Identify which cell holds the provided text, then report its [X, Y] central coordinate. 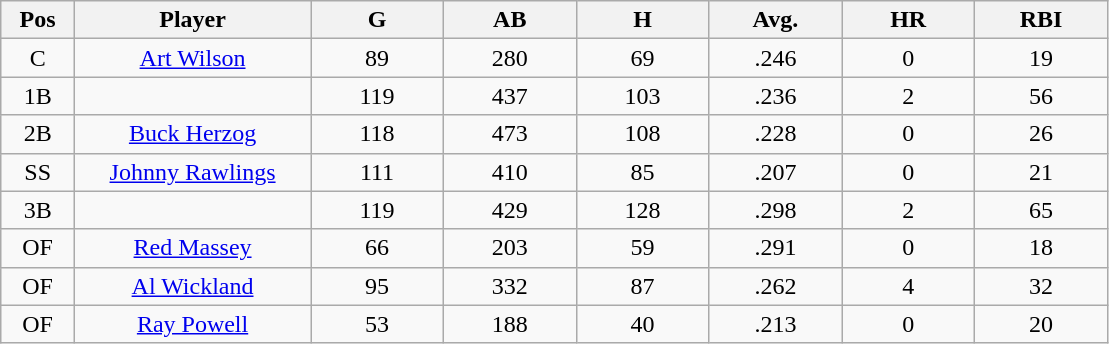
.228 [776, 134]
26 [1042, 134]
.291 [776, 248]
410 [510, 172]
87 [642, 286]
108 [642, 134]
118 [378, 134]
2B [38, 134]
66 [378, 248]
203 [510, 248]
Pos [38, 20]
H [642, 20]
.262 [776, 286]
.207 [776, 172]
Al Wickland [193, 286]
32 [1042, 286]
40 [642, 324]
85 [642, 172]
Avg. [776, 20]
.298 [776, 210]
Johnny Rawlings [193, 172]
Ray Powell [193, 324]
C [38, 58]
69 [642, 58]
AB [510, 20]
.213 [776, 324]
59 [642, 248]
.246 [776, 58]
473 [510, 134]
Art Wilson [193, 58]
128 [642, 210]
HR [908, 20]
4 [908, 286]
G [378, 20]
Player [193, 20]
.236 [776, 96]
Buck Herzog [193, 134]
3B [38, 210]
89 [378, 58]
21 [1042, 172]
332 [510, 286]
Red Massey [193, 248]
RBI [1042, 20]
56 [1042, 96]
53 [378, 324]
19 [1042, 58]
111 [378, 172]
437 [510, 96]
SS [38, 172]
429 [510, 210]
95 [378, 286]
103 [642, 96]
188 [510, 324]
20 [1042, 324]
1B [38, 96]
280 [510, 58]
65 [1042, 210]
18 [1042, 248]
